Search for the cell housing the specified text and yield its [X, Y] center coordinate. 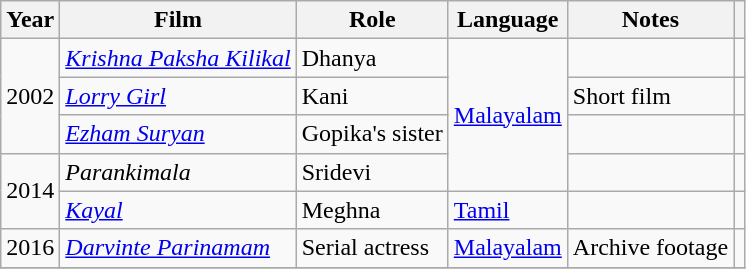
Archive footage [650, 248]
Meghna [372, 210]
2016 [30, 248]
Year [30, 20]
Language [508, 20]
Kayal [178, 210]
Krishna Paksha Kilikal [178, 58]
2014 [30, 191]
Film [178, 20]
Kani [372, 96]
Sridevi [372, 172]
Dhanya [372, 58]
Tamil [508, 210]
Lorry Girl [178, 96]
Gopika's sister [372, 134]
Role [372, 20]
2002 [30, 96]
Serial actress [372, 248]
Ezham Suryan [178, 134]
Parankimala [178, 172]
Notes [650, 20]
Short film [650, 96]
Darvinte Parinamam [178, 248]
